Extract the (x, y) coordinate from the center of the cell holding the provided text.  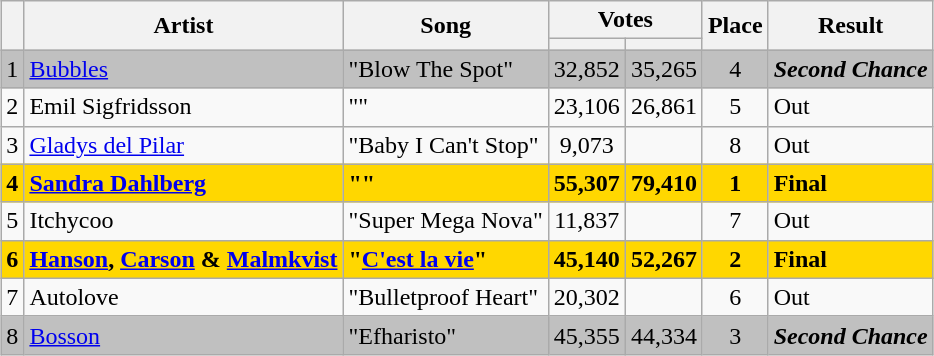
44,334 (664, 335)
Bosson (184, 335)
Result (850, 26)
23,106 (586, 107)
55,307 (586, 183)
45,140 (586, 259)
Votes (625, 20)
Place (735, 26)
"Efharisto" (446, 335)
9,073 (586, 145)
Gladys del Pilar (184, 145)
"Baby I Can't Stop" (446, 145)
52,267 (664, 259)
"Super Mega Nova" (446, 221)
32,852 (586, 69)
"Bulletproof Heart" (446, 297)
Artist (184, 26)
Itchycoo (184, 221)
"Blow The Spot" (446, 69)
11,837 (586, 221)
Bubbles (184, 69)
45,355 (586, 335)
"C'est la vie" (446, 259)
20,302 (586, 297)
Sandra Dahlberg (184, 183)
26,861 (664, 107)
Autolove (184, 297)
Hanson, Carson & Malmkvist (184, 259)
Emil Sigfridsson (184, 107)
Song (446, 26)
35,265 (664, 69)
79,410 (664, 183)
